Output the [x, y] coordinate of the center of the cell containing the given text.  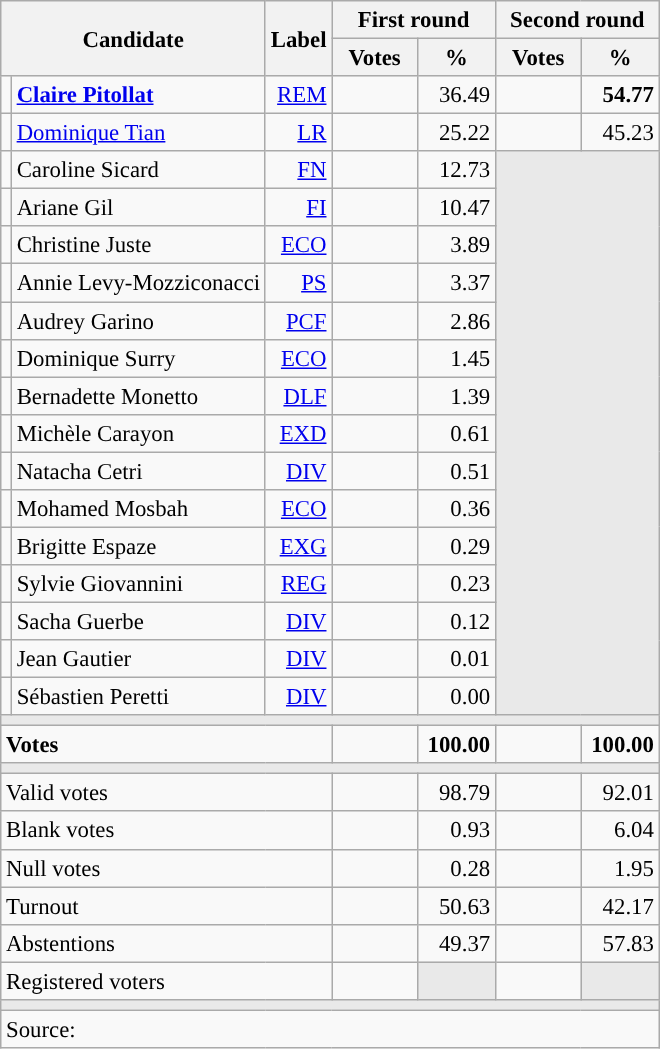
1.45 [456, 358]
0.51 [456, 471]
Label [298, 38]
0.28 [456, 868]
Ariane Gil [138, 208]
Sébastien Peretti [138, 697]
FN [298, 170]
1.39 [456, 396]
Candidate [134, 38]
Turnout [166, 906]
36.49 [456, 95]
Dominique Surry [138, 358]
57.83 [620, 943]
25.22 [456, 133]
Source: [330, 1029]
Natacha Cetri [138, 471]
REM [298, 95]
Claire Pitollat [138, 95]
0.93 [456, 831]
Valid votes [166, 793]
Sacha Guerbe [138, 621]
0.29 [456, 546]
0.00 [456, 697]
2.86 [456, 321]
Blank votes [166, 831]
12.73 [456, 170]
Registered voters [166, 981]
Audrey Garino [138, 321]
0.01 [456, 659]
49.37 [456, 943]
First round [414, 20]
42.17 [620, 906]
0.36 [456, 509]
54.77 [620, 95]
EXG [298, 546]
Second round [577, 20]
10.47 [456, 208]
Null votes [166, 868]
Jean Gautier [138, 659]
Mohamed Mosbah [138, 509]
Sylvie Giovannini [138, 584]
PS [298, 283]
Caroline Sicard [138, 170]
3.89 [456, 245]
92.01 [620, 793]
1.95 [620, 868]
Dominique Tian [138, 133]
REG [298, 584]
6.04 [620, 831]
45.23 [620, 133]
50.63 [456, 906]
0.23 [456, 584]
DLF [298, 396]
0.12 [456, 621]
LR [298, 133]
3.37 [456, 283]
PCF [298, 321]
Annie Levy-Mozziconacci [138, 283]
Brigitte Espaze [138, 546]
Michèle Carayon [138, 433]
0.61 [456, 433]
Abstentions [166, 943]
Bernadette Monetto [138, 396]
EXD [298, 433]
Christine Juste [138, 245]
98.79 [456, 793]
FI [298, 208]
